From the cell containing the given text, extract its center point as [x, y] coordinate. 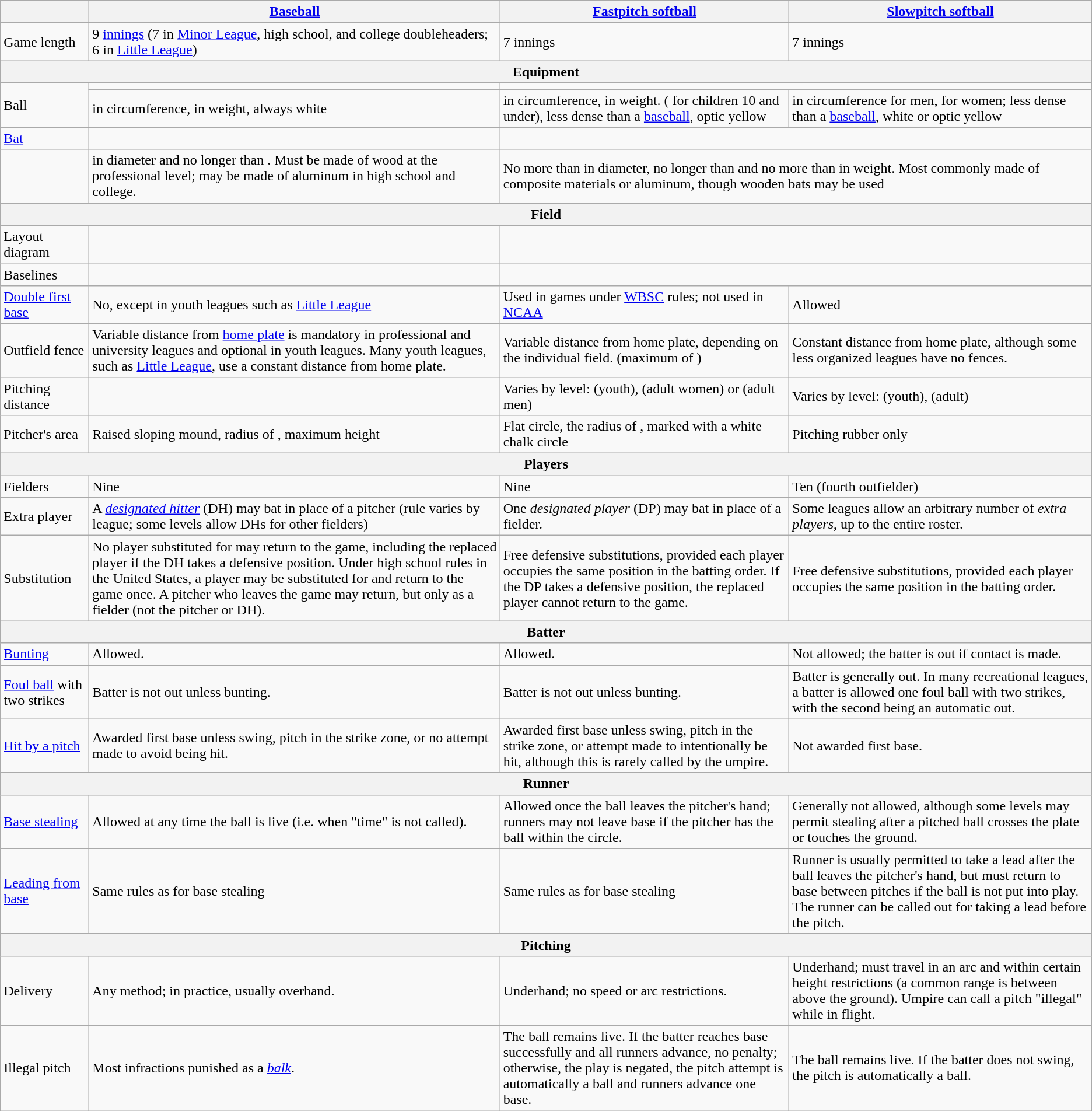
9 innings (7 in Minor League, high school, and college doubleheaders; 6 in Little League) [295, 42]
Illegal pitch [45, 1068]
Pitcher's area [45, 434]
Batter [546, 632]
Some leagues allow an arbitrary number of extra players, up to the entire roster. [940, 517]
Runner [546, 784]
Ball [45, 105]
Baselines [45, 274]
Bat [45, 138]
Most infractions punished as a balk. [295, 1068]
Substitution [45, 578]
Allowed at any time the ball is live (i.e. when "time" is not called). [295, 822]
Flat circle, the radius of , marked with a white chalk circle [645, 434]
The ball remains live. If the batter does not swing, the pitch is automatically a ball. [940, 1068]
Base stealing [45, 822]
Allowed [940, 305]
Equipment [546, 72]
Delivery [45, 991]
Varies by level: (youth), (adult women) or (adult men) [645, 396]
Constant distance from home plate, although some less organized leagues have no fences. [940, 350]
in circumference for men, for women; less dense than a baseball, white or optic yellow [940, 109]
Outfield fence [45, 350]
Game length [45, 42]
Slowpitch softball [940, 12]
Fielders [45, 487]
Ten (fourth outfielder) [940, 487]
Baseball [295, 12]
Pitching [546, 945]
Double first base [45, 305]
Used in games under WBSC rules; not used in NCAA [645, 305]
Foul ball with two strikes [45, 692]
Underhand; no speed or arc restrictions. [645, 991]
in circumference, in weight, always white [295, 109]
Pitching distance [45, 396]
Bunting [45, 654]
One designated player (DP) may bat in place of a fielder. [645, 517]
Leading from base [45, 891]
Fastpitch softball [645, 12]
Free defensive substitutions, provided each player occupies the same position in the batting order. [940, 578]
Not awarded first base. [940, 746]
Field [546, 214]
Extra player [45, 517]
Variable distance from home plate, depending on the individual field. (maximum of ) [645, 350]
Allowed once the ball leaves the pitcher's hand; runners may not leave base if the pitcher has the ball within the circle. [645, 822]
Layout diagram [45, 244]
Any method; in practice, usually overhand. [295, 991]
A designated hitter (DH) may bat in place of a pitcher (rule varies by league; some levels allow DHs for other fielders) [295, 517]
in diameter and no longer than . Must be made of wood at the professional level; may be made of aluminum in high school and college. [295, 176]
Varies by level: (youth), (adult) [940, 396]
Awarded first base unless swing, pitch in the strike zone, or attempt made to intentionally be hit, although this is rarely called by the umpire. [645, 746]
Batter is generally out. In many recreational leagues, a batter is allowed one foul ball with two strikes, with the second being an automatic out. [940, 692]
Not allowed; the batter is out if contact is made. [940, 654]
Generally not allowed, although some levels may permit stealing after a pitched ball crosses the plate or touches the ground. [940, 822]
Players [546, 464]
No, except in youth leagues such as Little League [295, 305]
Raised sloping mound, radius of , maximum height [295, 434]
Awarded first base unless swing, pitch in the strike zone, or no attempt made to avoid being hit. [295, 746]
Pitching rubber only [940, 434]
Hit by a pitch [45, 746]
in circumference, in weight. ( for children 10 and under), less dense than a baseball, optic yellow [645, 109]
